Pinpoint the cell where the given text exists, returning its (X, Y) midpoint coordinate. 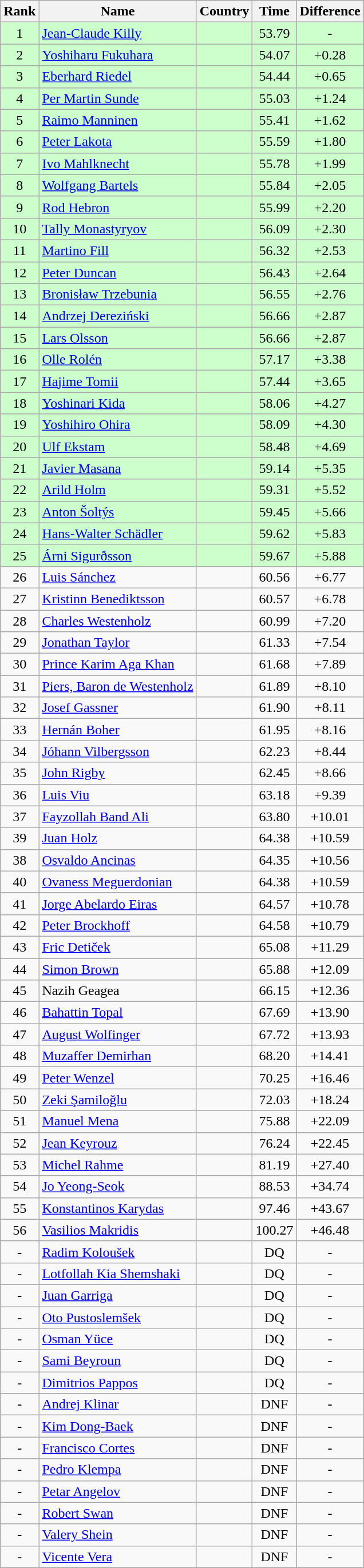
4 (19, 98)
55.41 (275, 120)
+0.28 (330, 55)
+11.29 (330, 947)
67.72 (275, 1034)
59.67 (275, 555)
59.45 (275, 512)
55.78 (275, 164)
+10.56 (330, 860)
+18.24 (330, 1100)
47 (19, 1034)
35 (19, 773)
Lotfollah Kia Shemshaki (118, 1273)
37 (19, 817)
Peter Duncan (118, 273)
53 (19, 1165)
Manuel Mena (118, 1121)
Andrzej Dereziński (118, 316)
88.53 (275, 1187)
8 (19, 185)
3 (19, 77)
66.15 (275, 991)
59.14 (275, 468)
Petar Angelov (118, 1491)
+6.77 (330, 577)
59.62 (275, 534)
50 (19, 1100)
40 (19, 882)
Rank (19, 11)
+2.64 (330, 273)
60.99 (275, 620)
Zeki Şamiloğlu (118, 1100)
August Wolfinger (118, 1034)
27 (19, 599)
67.69 (275, 1013)
+22.09 (330, 1121)
+5.83 (330, 534)
Wolfgang Bartels (118, 185)
72.03 (275, 1100)
63.18 (275, 795)
52 (19, 1143)
+4.30 (330, 425)
Time (275, 11)
Dimitrios Pappos (118, 1383)
56.32 (275, 250)
13 (19, 295)
57.44 (275, 381)
6 (19, 142)
Bahattin Topal (118, 1013)
+10.78 (330, 904)
Yoshinari Kida (118, 403)
+22.45 (330, 1143)
Juan Holz (118, 838)
23 (19, 512)
Jóhann Vilbergsson (118, 751)
Fayzollah Band Ali (118, 817)
Peter Lakota (118, 142)
97.46 (275, 1208)
Juan Garriga (118, 1295)
65.88 (275, 969)
+7.20 (330, 620)
20 (19, 447)
41 (19, 904)
Árni Sigurðsson (118, 555)
+8.16 (330, 730)
56 (19, 1230)
Anton Šoltýs (118, 512)
+8.66 (330, 773)
+46.48 (330, 1230)
+1.99 (330, 164)
Prince Karim Aga Khan (118, 664)
+0.65 (330, 77)
55.03 (275, 98)
15 (19, 338)
Piers, Baron de Westenholz (118, 686)
Valery Shein (118, 1535)
68.20 (275, 1056)
+34.74 (330, 1187)
Jean Keyrouz (118, 1143)
61.95 (275, 730)
58.48 (275, 447)
Osvaldo Ancinas (118, 860)
34 (19, 751)
+13.93 (330, 1034)
Radim Koloušek (118, 1252)
Pedro Klempa (118, 1470)
24 (19, 534)
58.06 (275, 403)
70.25 (275, 1078)
Vasilios Makridis (118, 1230)
Charles Westenholz (118, 620)
+1.24 (330, 98)
54.44 (275, 77)
39 (19, 838)
+27.40 (330, 1165)
+10.01 (330, 817)
Michel Rahme (118, 1165)
56.55 (275, 295)
+5.66 (330, 512)
+2.05 (330, 185)
Javier Masana (118, 468)
+8.11 (330, 708)
+1.80 (330, 142)
46 (19, 1013)
Difference (330, 11)
61.33 (275, 643)
48 (19, 1056)
John Rigby (118, 773)
Tally Monastyryov (118, 229)
Sami Beyroun (118, 1361)
Hajime Tomii (118, 381)
+10.79 (330, 925)
75.88 (275, 1121)
25 (19, 555)
+5.52 (330, 490)
36 (19, 795)
Per Martin Sunde (118, 98)
49 (19, 1078)
64.35 (275, 860)
38 (19, 860)
31 (19, 686)
29 (19, 643)
Name (118, 11)
11 (19, 250)
Rod Hebron (118, 207)
Raimo Manninen (118, 120)
Simon Brown (118, 969)
56.43 (275, 273)
16 (19, 360)
Jean-Claude Killy (118, 33)
Jo Yeong-Seok (118, 1187)
Peter Wenzel (118, 1078)
Luis Viu (118, 795)
30 (19, 664)
+7.54 (330, 643)
62.23 (275, 751)
54.07 (275, 55)
Peter Brockhoff (118, 925)
10 (19, 229)
55.99 (275, 207)
+4.27 (330, 403)
Arild Holm (118, 490)
Ivo Mahlknecht (118, 164)
100.27 (275, 1230)
Olle Rolén (118, 360)
81.19 (275, 1165)
Hernán Boher (118, 730)
Osman Yüce (118, 1339)
42 (19, 925)
56.09 (275, 229)
Josef Gassner (118, 708)
61.89 (275, 686)
+2.76 (330, 295)
17 (19, 381)
55 (19, 1208)
58.09 (275, 425)
64.58 (275, 925)
Eberhard Riedel (118, 77)
60.56 (275, 577)
64.57 (275, 904)
55.84 (275, 185)
Kim Dong-Baek (118, 1426)
43 (19, 947)
Bronisław Trzebunia (118, 295)
59.31 (275, 490)
5 (19, 120)
63.80 (275, 817)
60.57 (275, 599)
Kristinn Benediktsson (118, 599)
32 (19, 708)
9 (19, 207)
+8.44 (330, 751)
+12.09 (330, 969)
Nazih Geagea (118, 991)
+1.62 (330, 120)
+2.53 (330, 250)
Ulf Ekstam (118, 447)
+2.30 (330, 229)
22 (19, 490)
55.59 (275, 142)
Fric Detiček (118, 947)
26 (19, 577)
Andrej Klinar (118, 1404)
2 (19, 55)
Country (224, 11)
51 (19, 1121)
+3.65 (330, 381)
28 (19, 620)
21 (19, 468)
Martino Fill (118, 250)
57.17 (275, 360)
Ovaness Meguerdonian (118, 882)
Oto Pustoslemšek (118, 1317)
+4.69 (330, 447)
Muzaffer Demirhan (118, 1056)
62.45 (275, 773)
65.08 (275, 947)
53.79 (275, 33)
+9.39 (330, 795)
1 (19, 33)
+16.46 (330, 1078)
Yoshiharu Fukuhara (118, 55)
19 (19, 425)
61.90 (275, 708)
+43.67 (330, 1208)
Konstantinos Karydas (118, 1208)
Yoshihiro Ohira (118, 425)
Lars Olsson (118, 338)
18 (19, 403)
54 (19, 1187)
+14.41 (330, 1056)
Jorge Abelardo Eiras (118, 904)
33 (19, 730)
7 (19, 164)
+5.88 (330, 555)
+6.78 (330, 599)
Hans-Walter Schädler (118, 534)
+13.90 (330, 1013)
44 (19, 969)
61.68 (275, 664)
+5.35 (330, 468)
Vicente Vera (118, 1557)
76.24 (275, 1143)
+8.10 (330, 686)
+3.38 (330, 360)
Robert Swan (118, 1513)
12 (19, 273)
14 (19, 316)
Luis Sánchez (118, 577)
+7.89 (330, 664)
Jonathan Taylor (118, 643)
+2.20 (330, 207)
45 (19, 991)
+12.36 (330, 991)
Francisco Cortes (118, 1448)
